Return (x, y) of the center of cell containing provided text 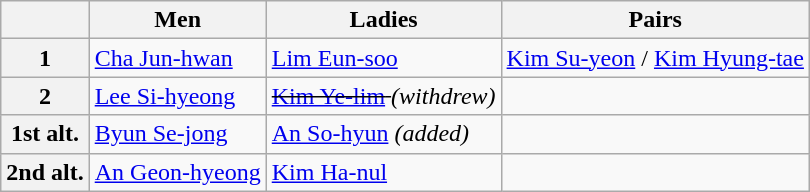
An Geon-hyeong (178, 172)
2 (45, 96)
An So-hyun (added) (384, 134)
Kim Su-yeon / Kim Hyung-tae (655, 58)
Men (178, 20)
Cha Jun-hwan (178, 58)
Ladies (384, 20)
Kim Ha-nul (384, 172)
Byun Se-jong (178, 134)
Pairs (655, 20)
1st alt. (45, 134)
Kim Ye-lim (withdrew) (384, 96)
Lim Eun-soo (384, 58)
2nd alt. (45, 172)
Lee Si-hyeong (178, 96)
1 (45, 58)
